For the text-containing cell, return its midpoint in (x, y) coordinate format. 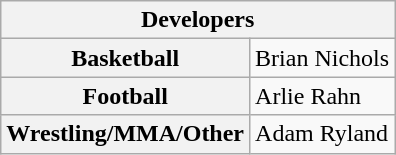
Wrestling/MMA/Other (126, 134)
Basketball (126, 58)
Brian Nichols (322, 58)
Adam Ryland (322, 134)
Arlie Rahn (322, 96)
Developers (198, 20)
Football (126, 96)
